Output the (x, y) coordinate of the center of the cell containing the given text.  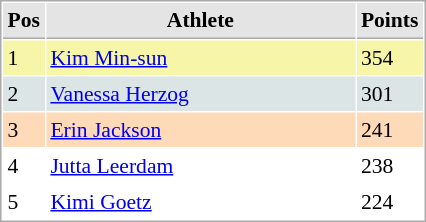
Vanessa Herzog (200, 93)
4 (24, 165)
5 (24, 201)
Kimi Goetz (200, 201)
301 (390, 93)
Kim Min-sun (200, 57)
241 (390, 129)
Erin Jackson (200, 129)
1 (24, 57)
2 (24, 93)
224 (390, 201)
Athlete (200, 21)
238 (390, 165)
354 (390, 57)
3 (24, 129)
Pos (24, 21)
Jutta Leerdam (200, 165)
Points (390, 21)
